Pinpoint the cell where the given text exists, returning its [x, y] midpoint coordinate. 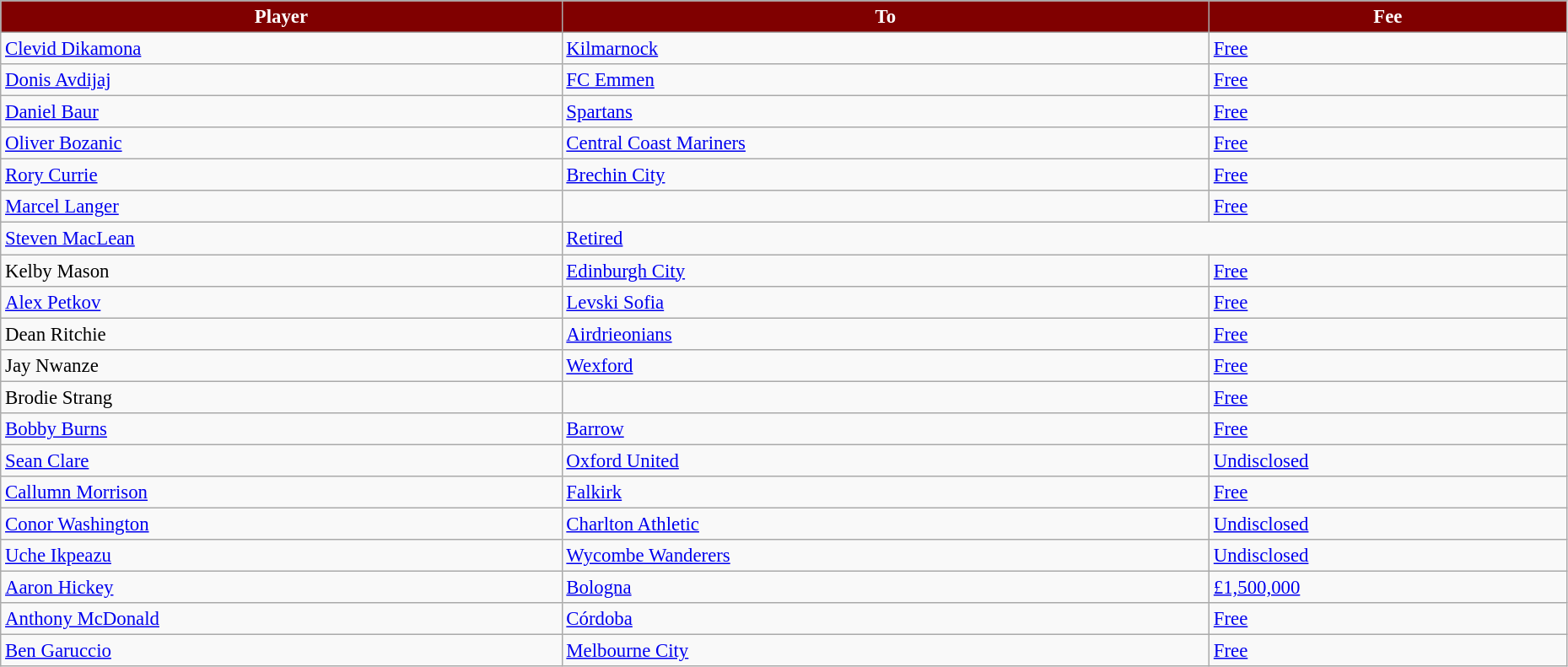
Oxford United [886, 460]
Bobby Burns [282, 429]
Wexford [886, 365]
Melbourne City [886, 651]
Brechin City [886, 175]
Donis Avdijaj [282, 80]
Rory Currie [282, 175]
Falkirk [886, 492]
Daniel Baur [282, 112]
Spartans [886, 112]
Wycombe Wanderers [886, 556]
Levski Sofia [886, 302]
Oliver Bozanic [282, 143]
Aaron Hickey [282, 588]
Bologna [886, 588]
Player [282, 17]
Jay Nwanze [282, 365]
FC Emmen [886, 80]
Kilmarnock [886, 49]
Fee [1388, 17]
Marcel Langer [282, 207]
Dean Ritchie [282, 334]
£1,500,000 [1388, 588]
Edinburgh City [886, 271]
Steven MacLean [282, 239]
To [886, 17]
Retired [1064, 239]
Airdrieonians [886, 334]
Ben Garuccio [282, 651]
Alex Petkov [282, 302]
Charlton Athletic [886, 524]
Sean Clare [282, 460]
Uche Ikpeazu [282, 556]
Barrow [886, 429]
Córdoba [886, 619]
Brodie Strang [282, 397]
Callumn Morrison [282, 492]
Central Coast Mariners [886, 143]
Kelby Mason [282, 271]
Conor Washington [282, 524]
Anthony McDonald [282, 619]
Clevid Dikamona [282, 49]
